Search for the cell housing the specified text and yield its (X, Y) center coordinate. 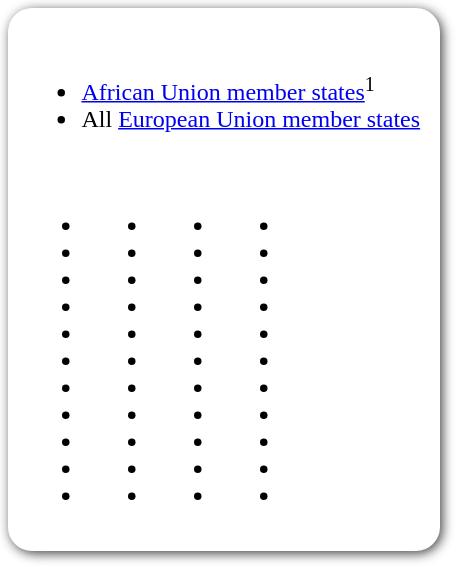
African Union member states1 All European Union member states (221, 280)
